Return [X, Y] of the center of cell containing provided text 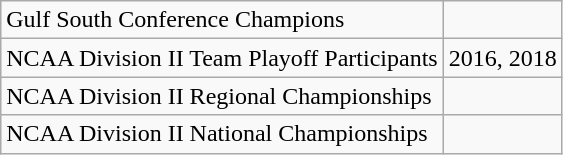
NCAA Division II National Championships [222, 134]
2016, 2018 [502, 58]
NCAA Division II Team Playoff Participants [222, 58]
Gulf South Conference Champions [222, 20]
NCAA Division II Regional Championships [222, 96]
